Scan for the cell matching the given text and deliver its [x, y] coordinate at center. 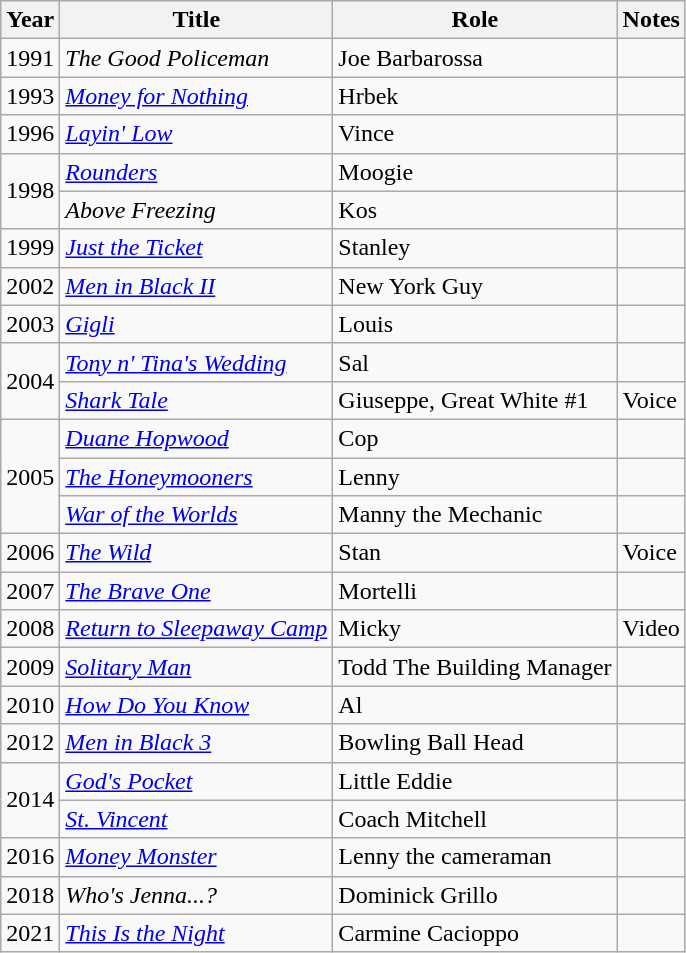
2009 [30, 667]
Bowling Ball Head [475, 743]
New York Guy [475, 286]
Sal [475, 362]
Money for Nothing [196, 96]
2004 [30, 381]
2006 [30, 553]
Mortelli [475, 591]
1996 [30, 134]
Lenny [475, 477]
Coach Mitchell [475, 819]
Louis [475, 324]
Joe Barbarossa [475, 58]
Title [196, 20]
Return to Sleepaway Camp [196, 629]
2005 [30, 476]
1999 [30, 248]
Money Monster [196, 857]
2007 [30, 591]
Who's Jenna...? [196, 895]
Carmine Cacioppo [475, 933]
Video [651, 629]
Giuseppe, Great White #1 [475, 400]
Al [475, 705]
2012 [30, 743]
Stan [475, 553]
Gigli [196, 324]
Micky [475, 629]
Shark Tale [196, 400]
Solitary Man [196, 667]
Above Freezing [196, 210]
Kos [475, 210]
Moogie [475, 172]
Year [30, 20]
1998 [30, 191]
2018 [30, 895]
2008 [30, 629]
2021 [30, 933]
The Good Policeman [196, 58]
God's Pocket [196, 781]
Lenny the cameraman [475, 857]
2010 [30, 705]
Todd The Building Manager [475, 667]
Manny the Mechanic [475, 515]
Notes [651, 20]
2014 [30, 800]
Hrbek [475, 96]
2002 [30, 286]
Men in Black II [196, 286]
1993 [30, 96]
Rounders [196, 172]
Tony n' Tina's Wedding [196, 362]
2016 [30, 857]
Duane Hopwood [196, 438]
St. Vincent [196, 819]
How Do You Know [196, 705]
Vince [475, 134]
The Brave One [196, 591]
Role [475, 20]
The Wild [196, 553]
Dominick Grillo [475, 895]
War of the Worlds [196, 515]
The Honeymooners [196, 477]
Little Eddie [475, 781]
This Is the Night [196, 933]
1991 [30, 58]
2003 [30, 324]
Men in Black 3 [196, 743]
Stanley [475, 248]
Layin' Low [196, 134]
Just the Ticket [196, 248]
Cop [475, 438]
